Extract the (x, y) coordinate from the center of the cell holding the provided text.  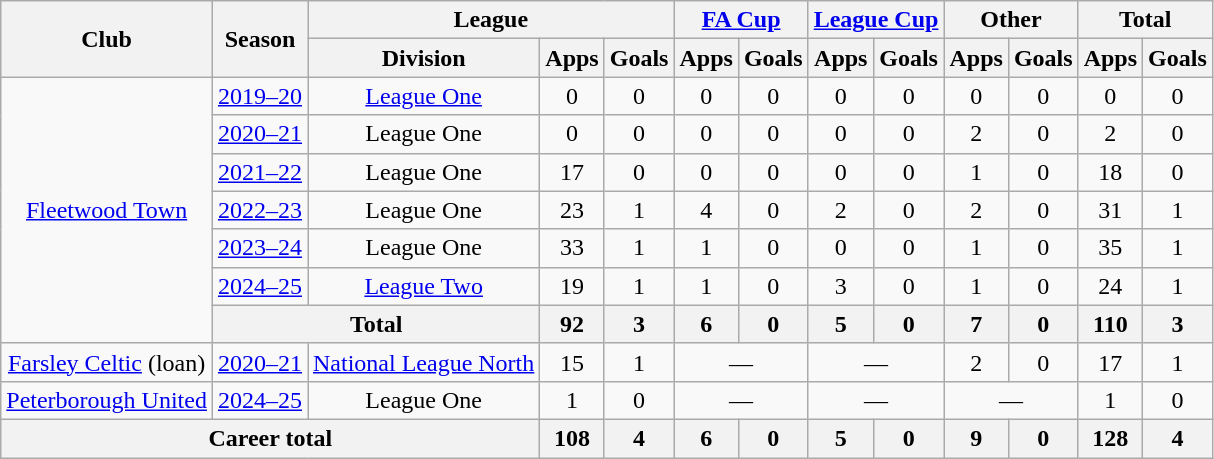
Club (107, 39)
108 (572, 438)
FA Cup (741, 20)
2022–23 (260, 210)
Career total (270, 438)
2021–22 (260, 172)
Season (260, 39)
Farsley Celtic (loan) (107, 362)
League (491, 20)
9 (976, 438)
Peterborough United (107, 400)
19 (572, 286)
33 (572, 248)
92 (572, 324)
31 (1110, 210)
128 (1110, 438)
15 (572, 362)
Other (1011, 20)
2023–24 (260, 248)
League Two (424, 286)
National League North (424, 362)
18 (1110, 172)
110 (1110, 324)
7 (976, 324)
Division (424, 58)
24 (1110, 286)
League Cup (876, 20)
23 (572, 210)
35 (1110, 248)
Fleetwood Town (107, 210)
2019–20 (260, 96)
